From the cell containing the given text, extract its center point as (X, Y) coordinate. 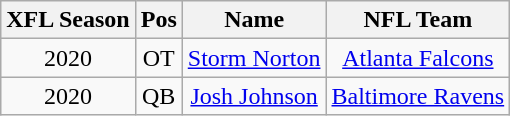
QB (158, 96)
XFL Season (68, 20)
Josh Johnson (254, 96)
Baltimore Ravens (418, 96)
OT (158, 58)
Pos (158, 20)
Name (254, 20)
Storm Norton (254, 58)
Atlanta Falcons (418, 58)
NFL Team (418, 20)
